Determine the [x, y] coordinate at the center of the cell enclosing the given text.  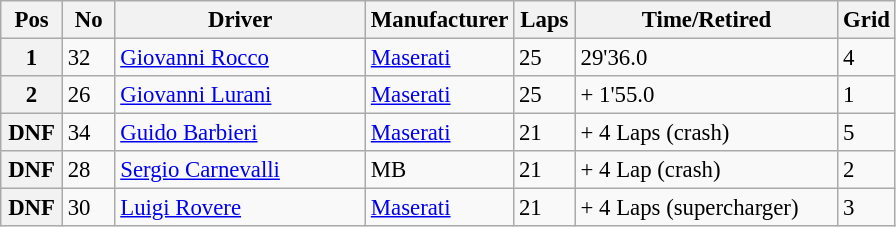
+ 4 Laps (supercharger) [706, 208]
No [88, 20]
34 [88, 133]
Manufacturer [440, 20]
Time/Retired [706, 20]
32 [88, 58]
Giovanni Rocco [240, 58]
29'36.0 [706, 58]
Driver [240, 20]
Pos [32, 20]
+ 4 Lap (crash) [706, 170]
Grid [866, 20]
5 [866, 133]
4 [866, 58]
+ 4 Laps (crash) [706, 133]
+ 1'55.0 [706, 95]
Guido Barbieri [240, 133]
MB [440, 170]
Sergio Carnevalli [240, 170]
3 [866, 208]
30 [88, 208]
Laps [545, 20]
Giovanni Lurani [240, 95]
28 [88, 170]
Luigi Rovere [240, 208]
26 [88, 95]
